Output the (X, Y) coordinate of the center of the cell containing the given text.  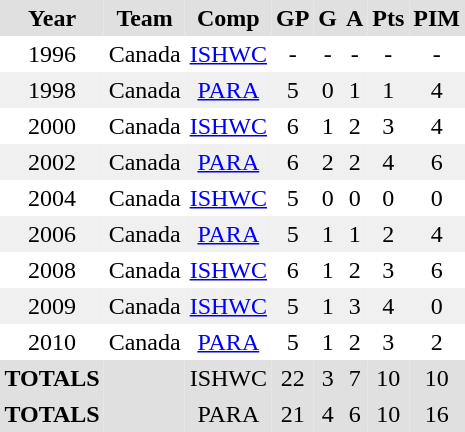
21 (292, 414)
2009 (52, 306)
Comp (228, 18)
Year (52, 18)
Team (144, 18)
1998 (52, 90)
7 (354, 378)
16 (437, 414)
2010 (52, 342)
2000 (52, 126)
2004 (52, 198)
GP (292, 18)
Pts (388, 18)
1996 (52, 54)
2002 (52, 162)
2006 (52, 234)
A (354, 18)
G (328, 18)
PIM (437, 18)
22 (292, 378)
2008 (52, 270)
